Determine the [x, y] coordinate at the center of the cell enclosing the given text.  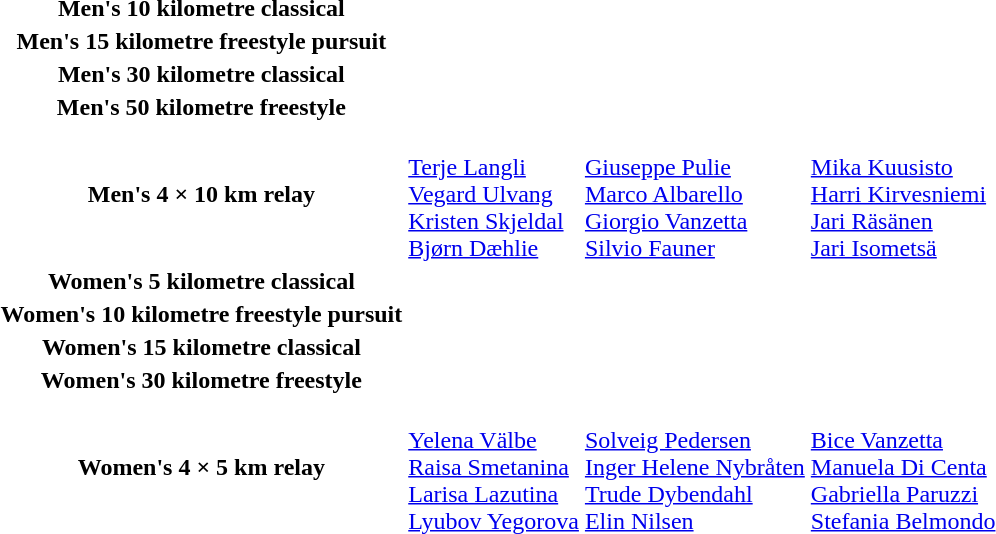
Giuseppe PulieMarco AlbarelloGiorgio VanzettaSilvio Fauner [694, 194]
Terje LangliVegard UlvangKristen SkjeldalBjørn Dæhlie [494, 194]
